Provide the (x, y) coordinate of the cell's center where the given text is located.  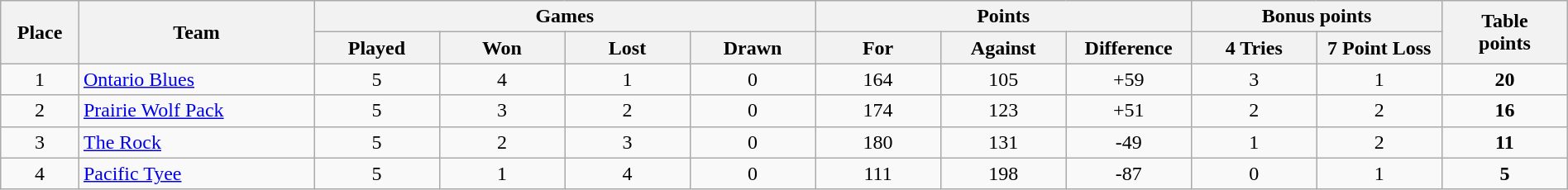
Prairie Wolf Pack (196, 111)
-87 (1129, 173)
Drawn (753, 48)
Pacific Tyee (196, 173)
Team (196, 32)
164 (878, 79)
Against (1003, 48)
111 (878, 173)
Played (377, 48)
123 (1003, 111)
Points (1004, 17)
For (878, 48)
198 (1003, 173)
131 (1003, 142)
16 (1505, 111)
Won (502, 48)
+59 (1129, 79)
Tablepoints (1505, 32)
Place (40, 32)
7 Point Loss (1379, 48)
105 (1003, 79)
Bonus points (1317, 17)
Lost (628, 48)
4 Tries (1254, 48)
+51 (1129, 111)
Difference (1129, 48)
The Rock (196, 142)
20 (1505, 79)
11 (1505, 142)
174 (878, 111)
Games (565, 17)
-49 (1129, 142)
180 (878, 142)
Ontario Blues (196, 79)
